Provide the (x, y) coordinate of the cell's center where the given text is located.  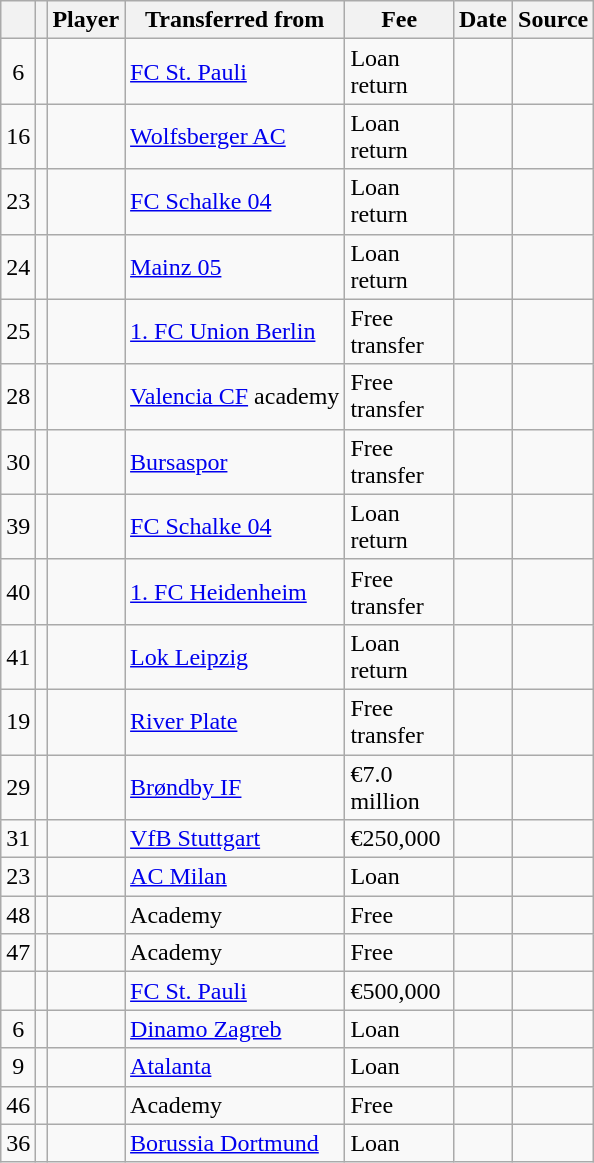
River Plate (235, 722)
€250,000 (400, 839)
€500,000 (400, 991)
VfB Stuttgart (235, 839)
Fee (400, 20)
Player (86, 20)
Wolfsberger AC (235, 136)
Source (554, 20)
36 (18, 1143)
24 (18, 266)
Dinamo Zagreb (235, 1029)
1. FC Union Berlin (235, 332)
16 (18, 136)
39 (18, 526)
46 (18, 1105)
47 (18, 953)
25 (18, 332)
Valencia CF academy (235, 396)
1. FC Heidenheim (235, 592)
Borussia Dortmund (235, 1143)
19 (18, 722)
Date (482, 20)
€7.0 million (400, 786)
9 (18, 1067)
Brøndby IF (235, 786)
Transferred from (235, 20)
41 (18, 656)
29 (18, 786)
AC Milan (235, 877)
31 (18, 839)
Bursaspor (235, 462)
Mainz 05 (235, 266)
28 (18, 396)
Lok Leipzig (235, 656)
40 (18, 592)
48 (18, 915)
Atalanta (235, 1067)
30 (18, 462)
